For the text-containing cell, return its midpoint in [X, Y] coordinate format. 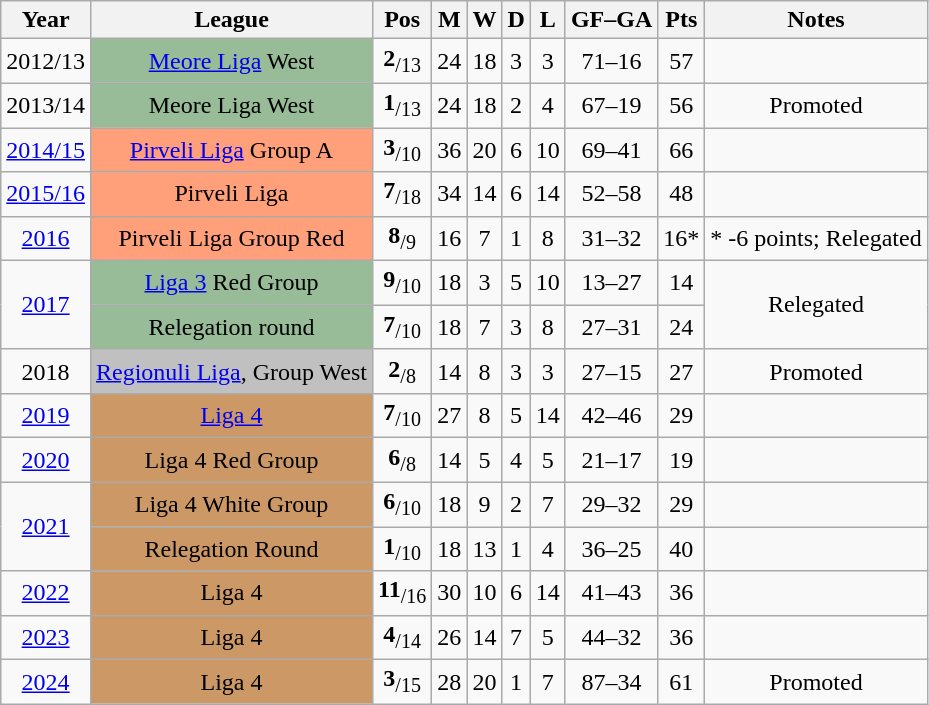
66 [682, 150]
4/14 [402, 637]
2021 [46, 526]
16* [682, 238]
D [516, 20]
61 [682, 682]
30 [450, 593]
6/8 [402, 460]
52–58 [611, 194]
Liga 4 Red Group [231, 460]
2018 [46, 371]
57 [682, 61]
Pirveli Liga Group Red [231, 238]
Notes [816, 20]
16 [450, 238]
Pos [402, 20]
69–41 [611, 150]
2012/13 [46, 61]
League [231, 20]
M [450, 20]
Relegated [816, 306]
2022 [46, 593]
9/10 [402, 283]
Regionuli Liga, Group West [231, 371]
2/13 [402, 61]
9 [484, 504]
L [548, 20]
87–34 [611, 682]
8/9 [402, 238]
48 [682, 194]
26 [450, 637]
Liga 4 White Group [231, 504]
42–46 [611, 416]
40 [682, 549]
2017 [46, 306]
13–27 [611, 283]
1/10 [402, 549]
Year [46, 20]
Pts [682, 20]
11/16 [402, 593]
71–16 [611, 61]
44–32 [611, 637]
Relegation Round [231, 549]
2015/16 [46, 194]
Pirveli Liga Group A [231, 150]
Pirveli Liga [231, 194]
Liga 3 Red Group [231, 283]
2020 [46, 460]
13 [484, 549]
2019 [46, 416]
3/15 [402, 682]
2014/15 [46, 150]
2016 [46, 238]
W [484, 20]
3/10 [402, 150]
7/18 [402, 194]
36–25 [611, 549]
2013/14 [46, 105]
* -6 points; Relegated [816, 238]
2023 [46, 637]
Relegation round [231, 327]
19 [682, 460]
31–32 [611, 238]
2024 [46, 682]
27–15 [611, 371]
67–19 [611, 105]
34 [450, 194]
28 [450, 682]
56 [682, 105]
GF–GA [611, 20]
1/13 [402, 105]
6/10 [402, 504]
27–31 [611, 327]
2/8 [402, 371]
41–43 [611, 593]
29–32 [611, 504]
21–17 [611, 460]
